Detect which cell encompasses the target text, then output its (X, Y) center coordinate. 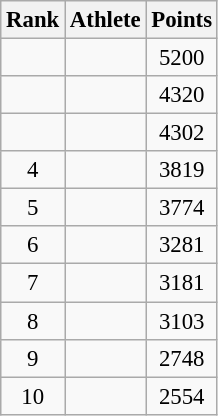
3181 (182, 283)
3281 (182, 245)
4302 (182, 133)
5 (33, 208)
Athlete (106, 20)
4 (33, 170)
3774 (182, 208)
3819 (182, 170)
Rank (33, 20)
10 (33, 396)
6 (33, 245)
3103 (182, 321)
8 (33, 321)
5200 (182, 58)
4320 (182, 95)
2554 (182, 396)
9 (33, 358)
7 (33, 283)
2748 (182, 358)
Points (182, 20)
